Extract the [X, Y] coordinate from the center of the cell holding the provided text.  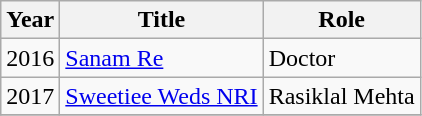
Title [162, 20]
Doctor [342, 58]
2016 [30, 58]
Year [30, 20]
Sanam Re [162, 58]
Role [342, 20]
Rasiklal Mehta [342, 96]
Sweetiee Weds NRI [162, 96]
2017 [30, 96]
